Scan for the cell matching the given text and deliver its (X, Y) coordinate at center. 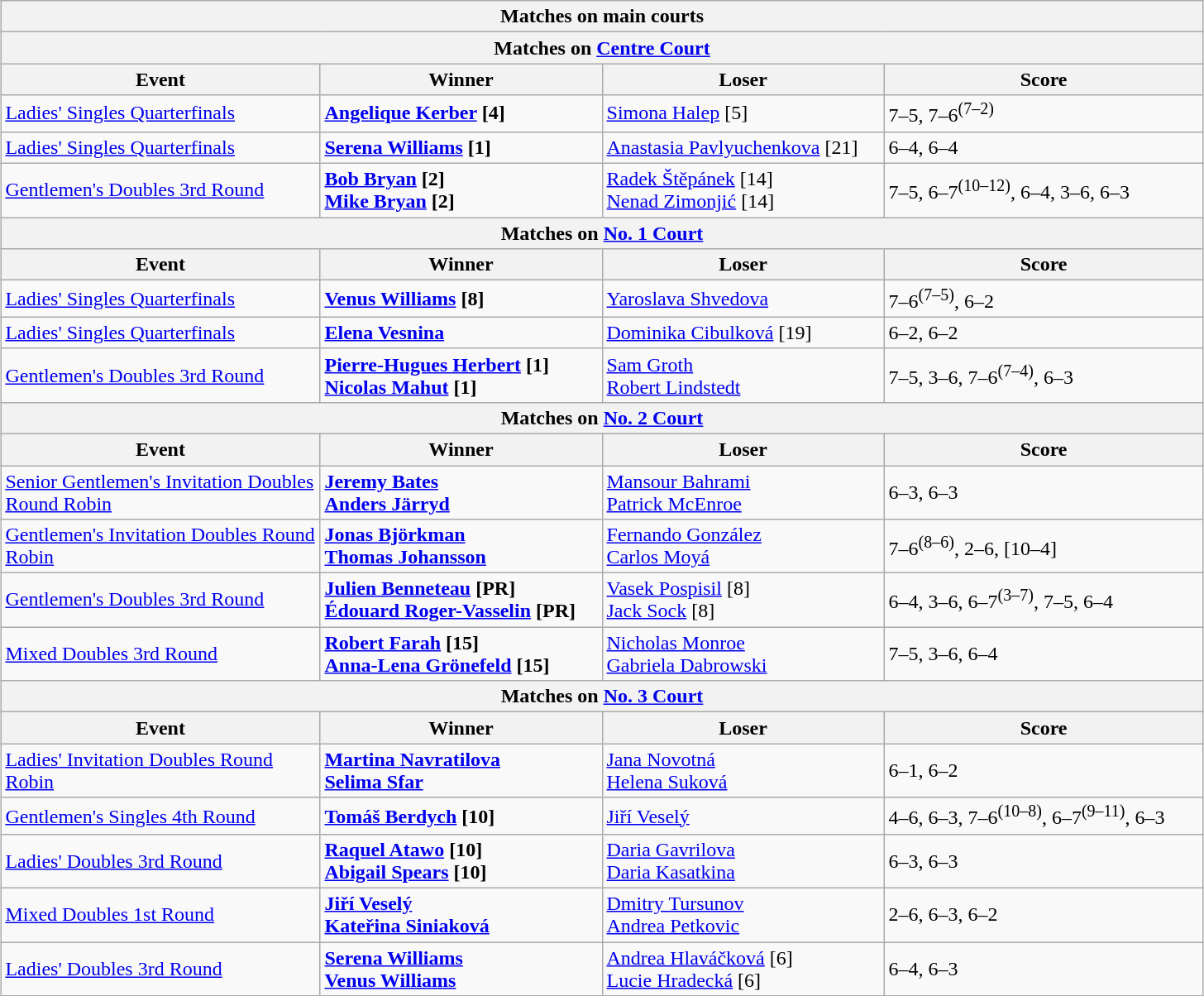
Angelique Kerber [4] (461, 114)
Serena Williams Venus Williams (461, 970)
Mixed Doubles 3rd Round (160, 654)
Gentlemen's Singles 4th Round (160, 816)
Yaroslava Shvedova (743, 299)
Serena Williams [1] (461, 147)
Raquel Atawo [10] Abigail Spears [10] (461, 862)
Matches on Centre Court (602, 48)
Radek Štěpánek [14] Nenad Zimonjić [14] (743, 190)
4–6, 6–3, 7–6(10–8), 6–7(9–11), 6–3 (1044, 816)
Jeremy Bates Anders Järryd (461, 493)
Jiří Veselý (743, 816)
Vasek Pospisil [8] Jack Sock [8] (743, 601)
Fernando González Carlos Moyá (743, 546)
Matches on No. 2 Court (602, 418)
Ladies' Invitation Doubles Round Robin (160, 771)
Jonas Björkman Thomas Johansson (461, 546)
Matches on No. 1 Court (602, 233)
Jana Novotná Helena Suková (743, 771)
7–6(7–5), 6–2 (1044, 299)
7–5, 6–7(10–12), 6–4, 3–6, 6–3 (1044, 190)
Senior Gentlemen's Invitation Doubles Round Robin (160, 493)
Nicholas Monroe Gabriela Dabrowski (743, 654)
6–4, 6–4 (1044, 147)
Matches on No. 3 Court (602, 697)
Sam Groth Robert Lindstedt (743, 376)
2–6, 6–3, 6–2 (1044, 915)
Mixed Doubles 1st Round (160, 915)
Andrea Hlaváčková [6] Lucie Hradecká [6] (743, 970)
Pierre-Hugues Herbert [1] Nicolas Mahut [1] (461, 376)
6–2, 6–2 (1044, 333)
7–6(8–6), 2–6, [10–4] (1044, 546)
Elena Vesnina (461, 333)
Julien Benneteau [PR] Édouard Roger-Vasselin [PR] (461, 601)
Dmitry Tursunov Andrea Petkovic (743, 915)
7–5, 7–6(7–2) (1044, 114)
6–1, 6–2 (1044, 771)
Martina Navratilova Selima Sfar (461, 771)
Robert Farah [15] Anna-Lena Grönefeld [15] (461, 654)
6–4, 6–3 (1044, 970)
Matches on main courts (602, 17)
Bob Bryan [2] Mike Bryan [2] (461, 190)
7–5, 3–6, 6–4 (1044, 654)
Anastasia Pavlyuchenkova [21] (743, 147)
Dominika Cibulková [19] (743, 333)
6–4, 3–6, 6–7(3–7), 7–5, 6–4 (1044, 601)
7–5, 3–6, 7–6(7–4), 6–3 (1044, 376)
Simona Halep [5] (743, 114)
Gentlemen's Invitation Doubles Round Robin (160, 546)
Jiří Veselý Kateřina Siniaková (461, 915)
Mansour Bahrami Patrick McEnroe (743, 493)
Tomáš Berdych [10] (461, 816)
Venus Williams [8] (461, 299)
Daria Gavrilova Daria Kasatkina (743, 862)
